For the text-containing cell, return its midpoint in [x, y] coordinate format. 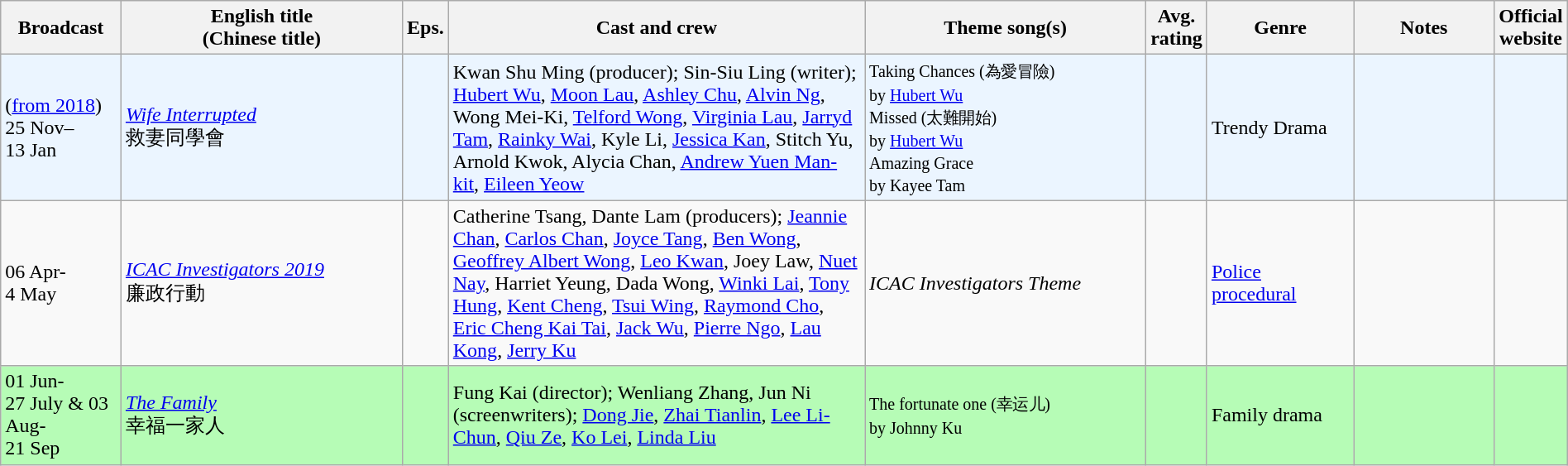
01 Jun-27 July & 03 Aug-21 Sep [61, 416]
06 Apr-4 May [61, 283]
Wife Interrupted 救妻同學會 [261, 127]
Avg. rating [1177, 28]
Cast and crew [657, 28]
(from 2018) 25 Nov–13 Jan [61, 127]
The fortunate one (幸运儿) by Johnny Ku [1006, 416]
ICAC Investigators Theme [1006, 283]
ICAC Investigators 2019 廉政行動 [261, 283]
English title (Chinese title) [261, 28]
Notes [1424, 28]
Taking Chances (為愛冒險) by Hubert Wu Missed (太難開始) by Hubert Wu Amazing Grace by Kayee Tam [1006, 127]
Broadcast [61, 28]
Genre [1280, 28]
The Family 幸福一家人 [261, 416]
Theme song(s) [1006, 28]
Police procedural [1280, 283]
Fung Kai (director); Wenliang Zhang, Jun Ni (screenwriters); Dong Jie, Zhai Tianlin, Lee Li-Chun, Qiu Ze, Ko Lei, Linda Liu [657, 416]
Eps. [425, 28]
Family drama [1280, 416]
Official website [1531, 28]
Trendy Drama [1280, 127]
